Determine the [x, y] coordinate at the center of the cell enclosing the given text.  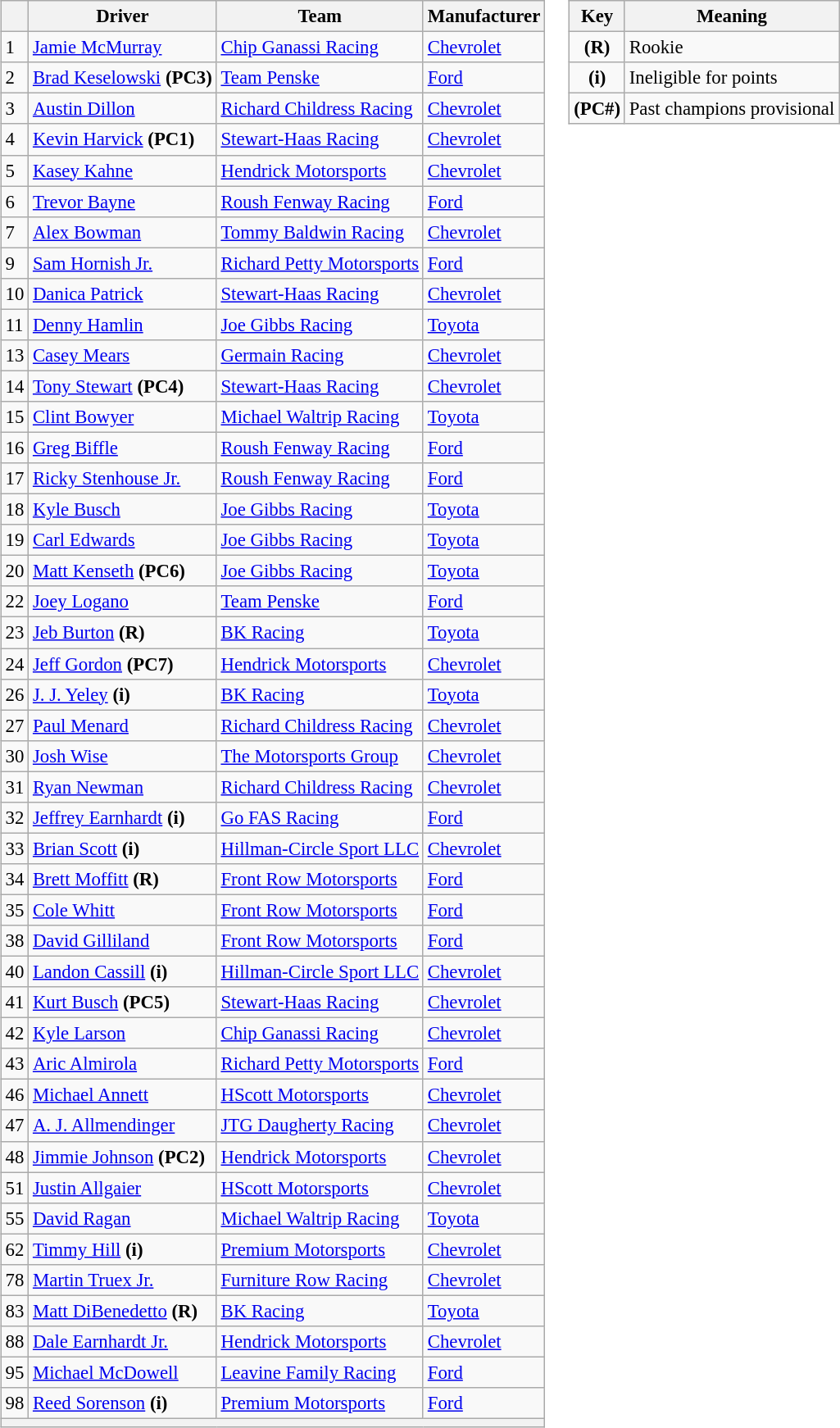
Aric Almirola [123, 1064]
33 [15, 848]
41 [15, 1003]
6 [15, 202]
David Ragan [123, 1218]
Key [597, 16]
40 [15, 971]
Josh Wise [123, 756]
Casey Mears [123, 356]
Kyle Larson [123, 1034]
David Gilliland [123, 941]
Timmy Hill (i) [123, 1249]
78 [15, 1280]
J. J. Yeley (i) [123, 694]
Michael Annett [123, 1095]
Furniture Row Racing [320, 1280]
22 [15, 602]
Reed Sorenson (i) [123, 1403]
Jeffrey Earnhardt (i) [123, 817]
Justin Allgaier [123, 1188]
(R) [597, 48]
23 [15, 633]
Kyle Busch [123, 510]
18 [15, 510]
Paul Menard [123, 725]
48 [15, 1157]
Denny Hamlin [123, 325]
19 [15, 540]
Jimmie Johnson (PC2) [123, 1157]
Joey Logano [123, 602]
42 [15, 1034]
Driver [123, 16]
62 [15, 1249]
47 [15, 1126]
Kurt Busch (PC5) [123, 1003]
Tony Stewart (PC4) [123, 386]
16 [15, 448]
7 [15, 232]
51 [15, 1188]
Matt Kenseth (PC6) [123, 571]
4 [15, 139]
Jeff Gordon (PC7) [123, 663]
Danica Patrick [123, 293]
Manufacturer [484, 16]
Landon Cassill (i) [123, 971]
17 [15, 479]
Tommy Baldwin Racing [320, 232]
98 [15, 1403]
(i) [597, 78]
Go FAS Racing [320, 817]
34 [15, 880]
A. J. Allmendinger [123, 1126]
2 [15, 78]
Kasey Kahne [123, 171]
Jeb Burton (R) [123, 633]
38 [15, 941]
Past champions provisional [731, 109]
46 [15, 1095]
35 [15, 910]
Ineligible for points [731, 78]
3 [15, 109]
31 [15, 787]
The Motorsports Group [320, 756]
32 [15, 817]
13 [15, 356]
20 [15, 571]
Dale Earnhardt Jr. [123, 1342]
Michael McDowell [123, 1372]
Matt DiBenedetto (R) [123, 1311]
JTG Daugherty Racing [320, 1126]
Greg Biffle [123, 448]
5 [15, 171]
15 [15, 417]
Carl Edwards [123, 540]
Brian Scott (i) [123, 848]
43 [15, 1064]
Austin Dillon [123, 109]
11 [15, 325]
24 [15, 663]
26 [15, 694]
Ryan Newman [123, 787]
Alex Bowman [123, 232]
Clint Bowyer [123, 417]
Germain Racing [320, 356]
95 [15, 1372]
55 [15, 1218]
Kevin Harvick (PC1) [123, 139]
27 [15, 725]
Sam Hornish Jr. [123, 263]
30 [15, 756]
Meaning [731, 16]
(PC#) [597, 109]
Ricky Stenhouse Jr. [123, 479]
Brett Moffitt (R) [123, 880]
Rookie [731, 48]
Team [320, 16]
1 [15, 48]
88 [15, 1342]
Trevor Bayne [123, 202]
10 [15, 293]
83 [15, 1311]
Leavine Family Racing [320, 1372]
14 [15, 386]
Jamie McMurray [123, 48]
9 [15, 263]
Cole Whitt [123, 910]
Brad Keselowski (PC3) [123, 78]
Martin Truex Jr. [123, 1280]
